Provide the (X, Y) coordinate of the cell's center where the given text is located.  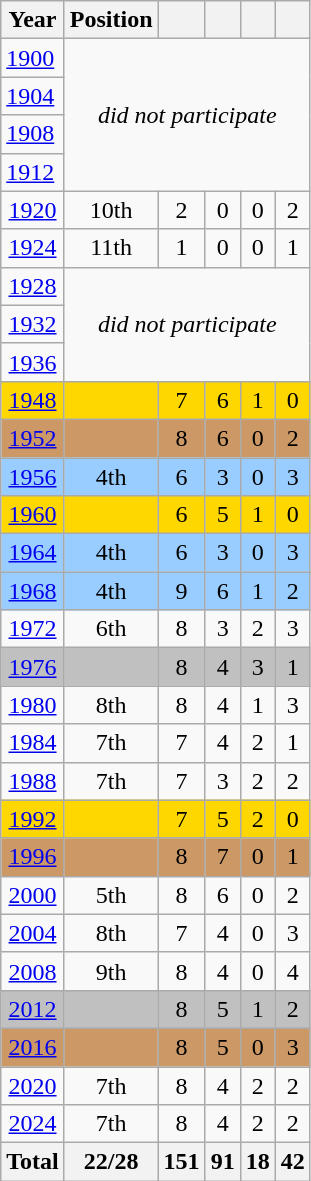
1972 (33, 629)
11th (111, 248)
1976 (33, 667)
1936 (33, 362)
5th (111, 895)
1968 (33, 591)
9 (182, 591)
1928 (33, 286)
2012 (33, 1009)
1904 (33, 96)
18 (258, 1162)
1908 (33, 134)
1920 (33, 210)
Total (33, 1162)
2004 (33, 933)
1960 (33, 515)
1984 (33, 743)
22/28 (111, 1162)
2016 (33, 1047)
1980 (33, 705)
151 (182, 1162)
1964 (33, 553)
Position (111, 20)
91 (222, 1162)
2000 (33, 895)
1988 (33, 781)
Year (33, 20)
9th (111, 971)
6th (111, 629)
1992 (33, 819)
1912 (33, 172)
1932 (33, 324)
2008 (33, 971)
2020 (33, 1085)
1948 (33, 400)
1952 (33, 438)
2024 (33, 1124)
1996 (33, 857)
1900 (33, 58)
10th (111, 210)
42 (292, 1162)
1956 (33, 477)
1924 (33, 248)
